Detect which cell encompasses the target text, then output its [x, y] center coordinate. 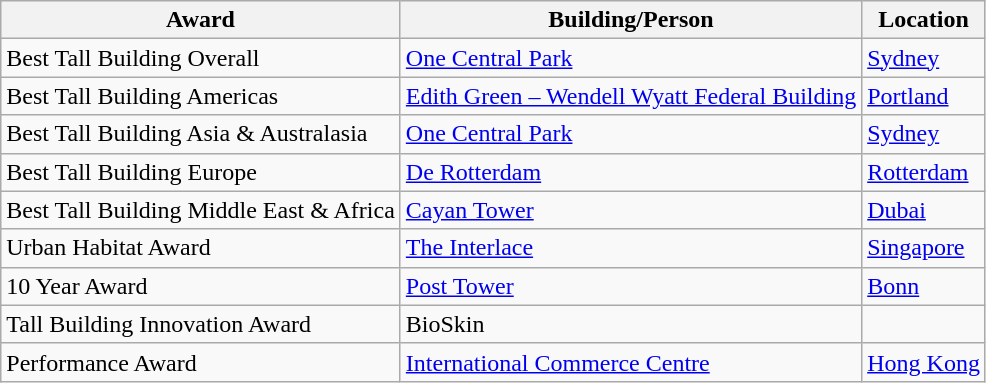
Award [201, 20]
Rotterdam [924, 172]
Urban Habitat Award [201, 248]
Hong Kong [924, 362]
Building/Person [630, 20]
Best Tall Building Overall [201, 58]
Edith Green – Wendell Wyatt Federal Building [630, 96]
Best Tall Building Americas [201, 96]
Best Tall Building Asia & Australasia [201, 134]
The Interlace [630, 248]
Post Tower [630, 286]
Dubai [924, 210]
Best Tall Building Middle East & Africa [201, 210]
Best Tall Building Europe [201, 172]
Singapore [924, 248]
10 Year Award [201, 286]
International Commerce Centre [630, 362]
Location [924, 20]
Performance Award [201, 362]
BioSkin [630, 324]
Cayan Tower [630, 210]
Portland [924, 96]
De Rotterdam [630, 172]
Bonn [924, 286]
Tall Building Innovation Award [201, 324]
